For the text-containing cell, return its midpoint in (X, Y) coordinate format. 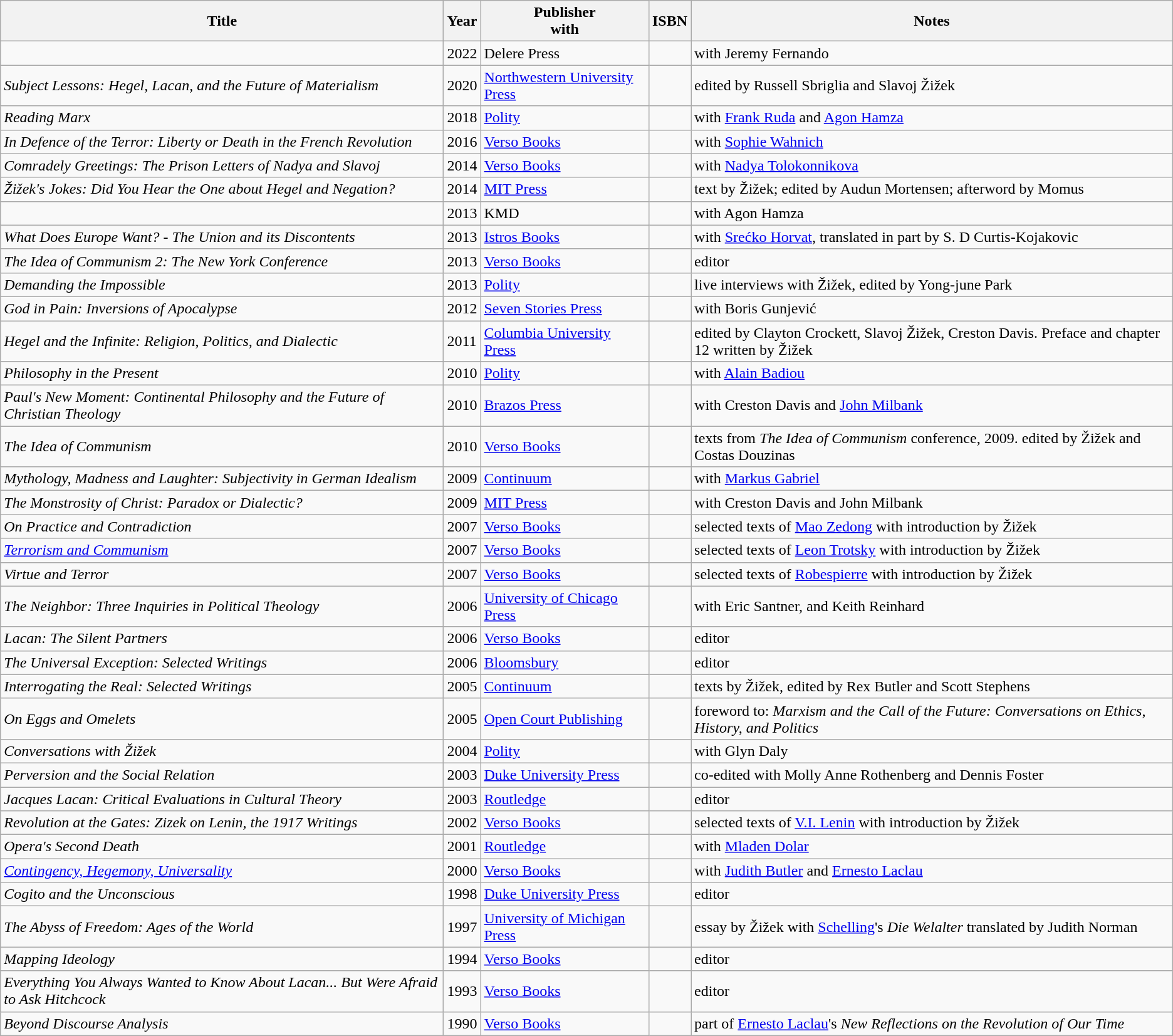
with Glyn Daly (932, 751)
live interviews with Žižek, edited by Yong-june Park (932, 285)
Perversion and the Social Relation (222, 775)
Opera's Second Death (222, 847)
edited by Russell Sbriglia and Slavoj Žižek (932, 85)
selected texts of Leon Trotsky with introduction by Žižek (932, 550)
2000 (462, 871)
2016 (462, 142)
with Sophie Wahnich (932, 142)
Žižek's Jokes: Did You Hear the One about Hegel and Negation? (222, 189)
2018 (462, 118)
1993 (462, 992)
Philosophy in the Present (222, 374)
Interrogating the Real: Selected Writings (222, 686)
The Idea of Communism (222, 446)
texts by Žižek, edited by Rex Butler and Scott Stephens (932, 686)
with Judith Butler and Ernesto Laclau (932, 871)
Beyond Discourse Analysis (222, 1023)
Demanding the Impossible (222, 285)
2012 (462, 308)
with Frank Ruda and Agon Hamza (932, 118)
selected texts of V.I. Lenin with introduction by Žižek (932, 823)
Istros Books (565, 237)
Publisherwith (565, 21)
1994 (462, 959)
Brazos Press (565, 406)
co-edited with Molly Anne Rothenberg and Dennis Foster (932, 775)
with Jeremy Fernando (932, 53)
Everything You Always Wanted to Know About Lacan... But Were Afraid to Ask Hitchcock (222, 992)
with Markus Gabriel (932, 479)
Seven Stories Press (565, 308)
Delere Press (565, 53)
The Idea of Communism 2: The New York Conference (222, 261)
2022 (462, 53)
Jacques Lacan: Critical Evaluations in Cultural Theory (222, 799)
texts from The Idea of Communism conference, 2009. edited by Žižek and Costas Douzinas (932, 446)
with Eric Santner, and Keith Reinhard (932, 607)
Mapping Ideology (222, 959)
2011 (462, 341)
In Defence of the Terror: Liberty or Death in the French Revolution (222, 142)
essay by Žižek with Schelling's Die Welalter translated by Judith Norman (932, 926)
Terrorism and Communism (222, 550)
with Srećko Horvat, translated in part by S. D Curtis-Kojakovic (932, 237)
The Universal Exception: Selected Writings (222, 662)
Notes (932, 21)
Title (222, 21)
Paul's New Moment: Continental Philosophy and the Future of Christian Theology (222, 406)
2002 (462, 823)
Mythology, Madness and Laughter: Subjectivity in German Idealism (222, 479)
University of Chicago Press (565, 607)
Revolution at the Gates: Zizek on Lenin, the 1917 Writings (222, 823)
selected texts of Robespierre with introduction by Žižek (932, 574)
with Nadya Tolokonnikova (932, 165)
foreword to: Marxism and the Call of the Future: Conversations on Ethics, History, and Politics (932, 718)
part of Ernesto Laclau's New Reflections on the Revolution of Our Time (932, 1023)
The Neighbor: Three Inquiries in Political Theology (222, 607)
Northwestern University Press (565, 85)
University of Michigan Press (565, 926)
selected texts of Mao Zedong with introduction by Žižek (932, 526)
Contingency, Hegemony, Universality (222, 871)
Columbia University Press (565, 341)
Year (462, 21)
with Mladen Dolar (932, 847)
Hegel and the Infinite: Religion, Politics, and Dialectic (222, 341)
2004 (462, 751)
On Eggs and Omelets (222, 718)
The Monstrosity of Christ: Paradox or Dialectic? (222, 503)
Open Court Publishing (565, 718)
ISBN (669, 21)
2020 (462, 85)
with Boris Gunjević (932, 308)
1990 (462, 1023)
Cogito and the Unconscious (222, 894)
KMD (565, 213)
The Abyss of Freedom: Ages of the World (222, 926)
with Alain Badiou (932, 374)
Subject Lessons: Hegel, Lacan, and the Future of Materialism (222, 85)
text by Žižek; edited by Audun Mortensen; afterword by Momus (932, 189)
2001 (462, 847)
On Practice and Contradiction (222, 526)
Reading Marx (222, 118)
God in Pain: Inversions of Apocalypse (222, 308)
with Agon Hamza (932, 213)
Virtue and Terror (222, 574)
Bloomsbury (565, 662)
Comradely Greetings: The Prison Letters of Nadya and Slavoj (222, 165)
1998 (462, 894)
What Does Europe Want? - The Union and its Discontents (222, 237)
Conversations with Žižek (222, 751)
Lacan: The Silent Partners (222, 639)
1997 (462, 926)
edited by Clayton Crockett, Slavoj Žižek, Creston Davis. Preface and chapter 12 written by Žižek (932, 341)
